Provide the [x, y] coordinate of the cell's center where the given text is located.  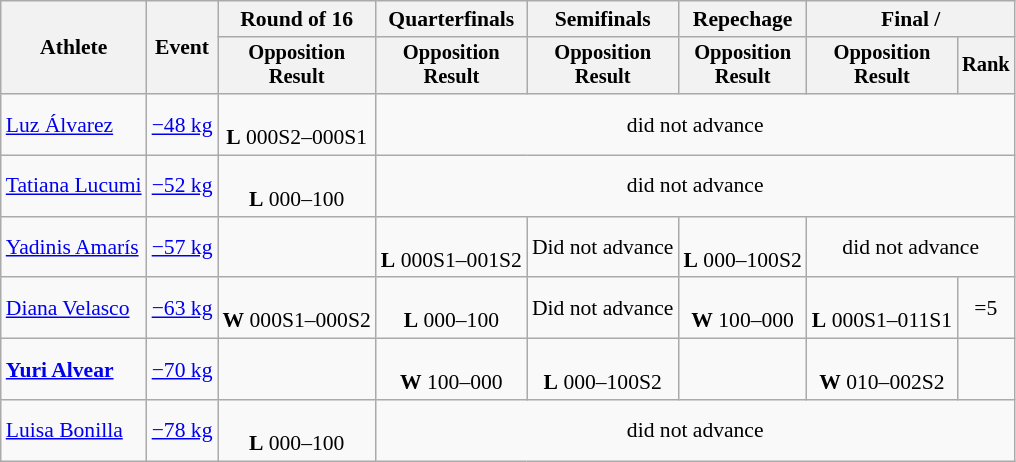
L 000S2–000S1 [297, 124]
Yadinis Amarís [74, 248]
Luz Álvarez [74, 124]
Athlete [74, 48]
Quarterfinals [452, 19]
−78 kg [182, 430]
Round of 16 [297, 19]
W 010–002S2 [882, 370]
−63 kg [182, 308]
Rank [986, 66]
W 000S1–000S2 [297, 308]
L 000S1–001S2 [452, 248]
Final / [911, 19]
Luisa Bonilla [74, 430]
−52 kg [182, 186]
Yuri Alvear [74, 370]
−48 kg [182, 124]
Diana Velasco [74, 308]
Tatiana Lucumi [74, 186]
=5 [986, 308]
Semifinals [603, 19]
Repechage [742, 19]
L 000S1–011S1 [882, 308]
−57 kg [182, 248]
Event [182, 48]
−70 kg [182, 370]
